Capture the cell that displays the provided text and extract its (x, y) central coordinate. 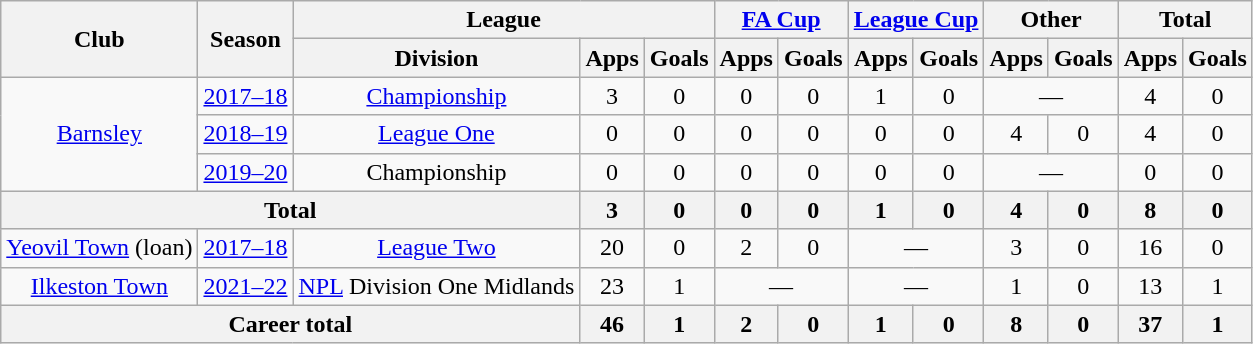
Other (1051, 20)
League One (436, 134)
23 (612, 286)
13 (1150, 286)
2021–22 (246, 286)
Career total (290, 324)
2019–20 (246, 172)
37 (1150, 324)
Ilkeston Town (100, 286)
League (504, 20)
2018–19 (246, 134)
Season (246, 39)
16 (1150, 248)
Club (100, 39)
Division (436, 58)
NPL Division One Midlands (436, 286)
Yeovil Town (loan) (100, 248)
46 (612, 324)
League Cup (916, 20)
FA Cup (781, 20)
20 (612, 248)
League Two (436, 248)
Barnsley (100, 134)
